Scan for the cell matching the given text and deliver its [x, y] coordinate at center. 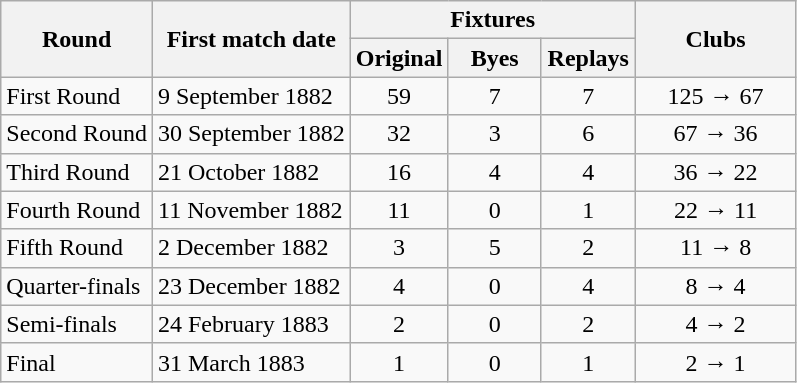
Semi-finals [77, 324]
4 → 2 [716, 324]
Third Round [77, 172]
22 → 11 [716, 210]
23 December 1882 [251, 286]
16 [399, 172]
125 → 67 [716, 96]
Replays [588, 58]
5 [495, 248]
Byes [495, 58]
6 [588, 134]
11 → 8 [716, 248]
Fixtures [492, 20]
Quarter-finals [77, 286]
Clubs [716, 39]
11 [399, 210]
First Round [77, 96]
21 October 1882 [251, 172]
11 November 1882 [251, 210]
Fifth Round [77, 248]
9 September 1882 [251, 96]
67 → 36 [716, 134]
2 December 1882 [251, 248]
32 [399, 134]
Round [77, 39]
31 March 1883 [251, 362]
59 [399, 96]
Second Round [77, 134]
First match date [251, 39]
Final [77, 362]
8 → 4 [716, 286]
24 February 1883 [251, 324]
Original [399, 58]
30 September 1882 [251, 134]
2 → 1 [716, 362]
Fourth Round [77, 210]
36 → 22 [716, 172]
